Output the (x, y) coordinate of the center of the cell containing the given text.  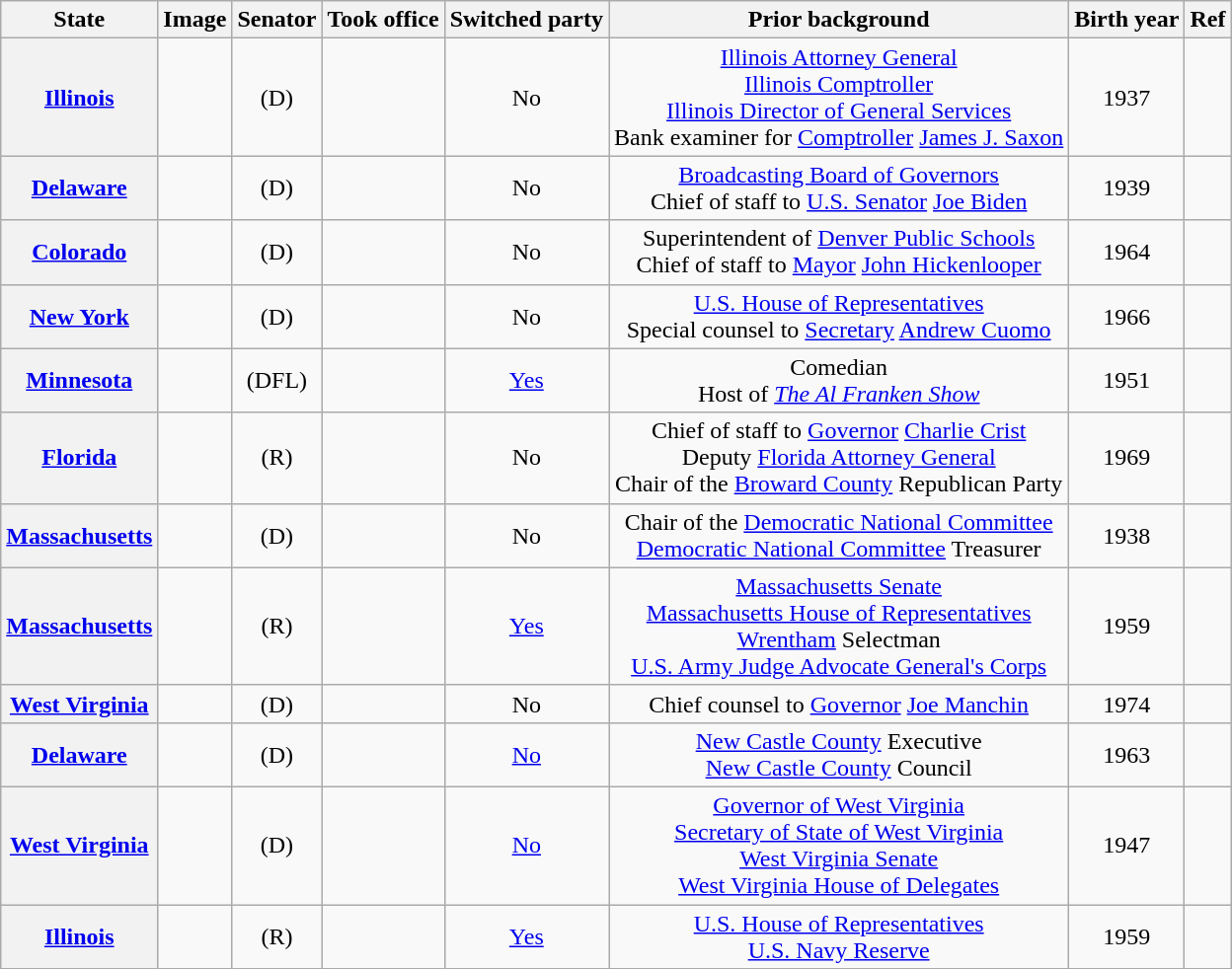
Switched party (526, 20)
1951 (1127, 381)
Superintendent of Denver Public SchoolsChief of staff to Mayor John Hickenlooper (838, 253)
(DFL) (276, 381)
1938 (1127, 535)
1966 (1127, 316)
Minnesota (79, 381)
Broadcasting Board of GovernorsChief of staff to U.S. Senator Joe Biden (838, 187)
1937 (1127, 97)
Ref (1208, 20)
1939 (1127, 187)
1974 (1127, 704)
U.S. House of RepresentativesU.S. Navy Reserve (838, 935)
Colorado (79, 253)
1964 (1127, 253)
New York (79, 316)
U.S. House of RepresentativesSpecial counsel to Secretary Andrew Cuomo (838, 316)
Birth year (1127, 20)
Chief of staff to Governor Charlie CristDeputy Florida Attorney GeneralChair of the Broward County Republican Party (838, 458)
Governor of West VirginiaSecretary of State of West VirginiaWest Virginia SenateWest Virginia House of Delegates (838, 845)
1947 (1127, 845)
Massachusetts SenateMassachusetts House of RepresentativesWrentham SelectmanU.S. Army Judge Advocate General's Corps (838, 626)
Chair of the Democratic National CommitteeDemocratic National Committee Treasurer (838, 535)
Prior background (838, 20)
New Castle County ExecutiveNew Castle County Council (838, 754)
1969 (1127, 458)
1963 (1127, 754)
State (79, 20)
ComedianHost of The Al Franken Show (838, 381)
Image (195, 20)
Senator (276, 20)
Took office (383, 20)
Illinois Attorney GeneralIllinois ComptrollerIllinois Director of General ServicesBank examiner for Comptroller James J. Saxon (838, 97)
Florida (79, 458)
Chief counsel to Governor Joe Manchin (838, 704)
